Scan for the cell matching the given text and deliver its (X, Y) coordinate at center. 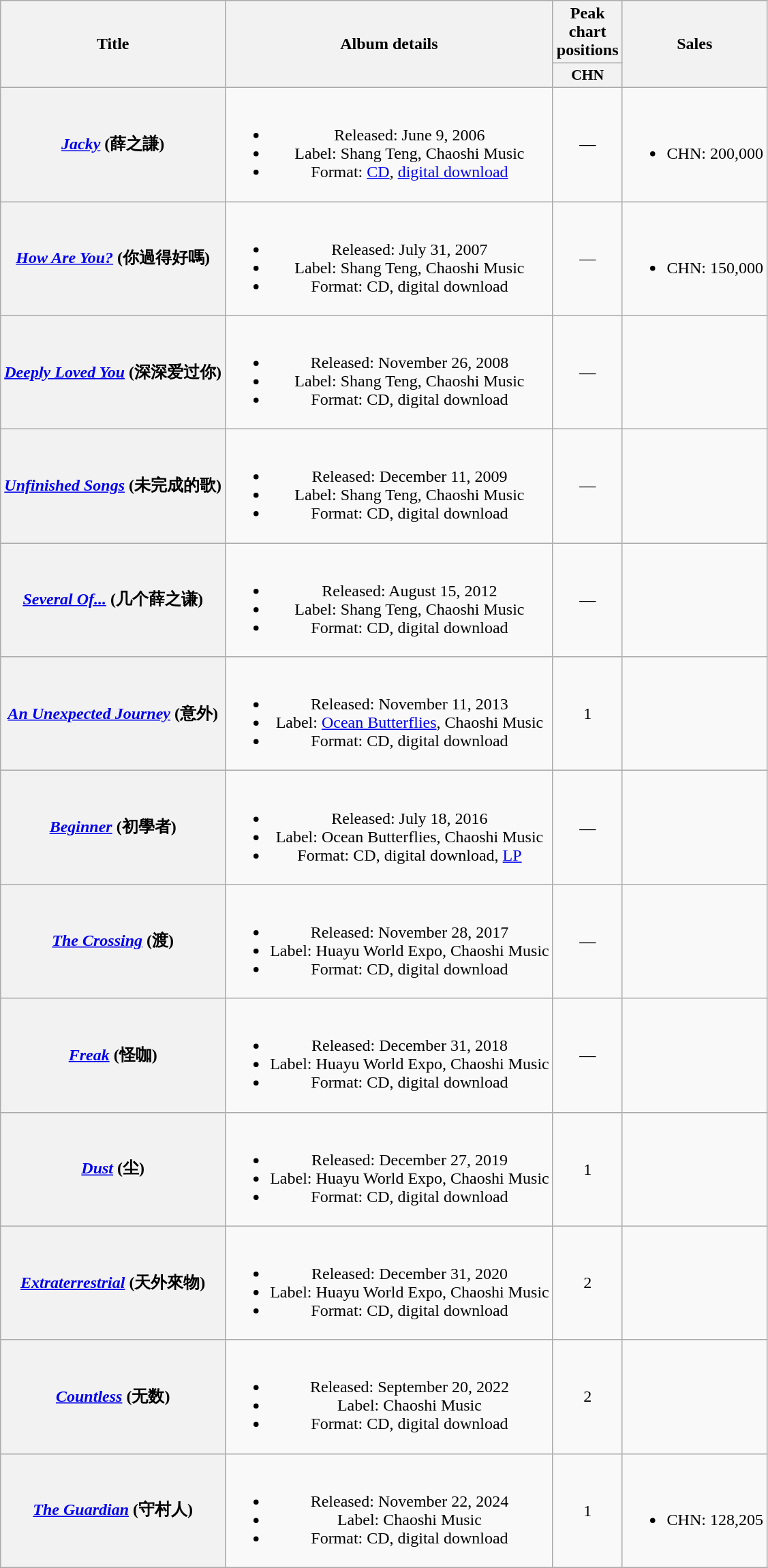
Released: November 22, 2024Label: Chaoshi MusicFormat: CD, digital download (390, 1510)
Dust (尘) (113, 1169)
Album details (390, 44)
Jacky (薛之謙) (113, 144)
Released: December 31, 2020Label: Huayu World Expo, Chaoshi MusicFormat: CD, digital download (390, 1282)
Released: December 27, 2019Label: Huayu World Expo, Chaoshi MusicFormat: CD, digital download (390, 1169)
CHN: 200,000 (694, 144)
Released: July 18, 2016Label: Ocean Butterflies, Chaoshi MusicFormat: CD, digital download, LP (390, 827)
CHN: 128,205 (694, 1510)
Released: November 28, 2017Label: Huayu World Expo, Chaoshi MusicFormat: CD, digital download (390, 942)
Released: June 9, 2006Label: Shang Teng, Chaoshi MusicFormat: CD, digital download (390, 144)
The Crossing (渡) (113, 942)
Released: November 26, 2008Label: Shang Teng, Chaoshi MusicFormat: CD, digital download (390, 372)
Released: August 15, 2012Label: Shang Teng, Chaoshi MusicFormat: CD, digital download (390, 600)
Several Of... (几个薛之谦) (113, 600)
How Are You? (你過得好嗎) (113, 259)
Title (113, 44)
Extraterrestrial (天外來物) (113, 1282)
Released: December 31, 2018Label: Huayu World Expo, Chaoshi MusicFormat: CD, digital download (390, 1055)
Unfinished Songs (未完成的歌) (113, 487)
An Unexpected Journey (意外) (113, 714)
Released: November 11, 2013Label: Ocean Butterflies, Chaoshi MusicFormat: CD, digital download (390, 714)
Released: July 31, 2007Label: Shang Teng, Chaoshi MusicFormat: CD, digital download (390, 259)
The Guardian (守村人) (113, 1510)
Countless (无数) (113, 1397)
CHN (587, 76)
CHN: 150,000 (694, 259)
Peak chart positions (587, 32)
Beginner (初學者) (113, 827)
Released: September 20, 2022Label: Chaoshi MusicFormat: CD, digital download (390, 1397)
Freak (怪咖) (113, 1055)
Released: December 11, 2009Label: Shang Teng, Chaoshi MusicFormat: CD, digital download (390, 487)
Deeply Loved You (深深爱过你) (113, 372)
Sales (694, 44)
